Output the [x, y] coordinate of the center of the cell containing the given text.  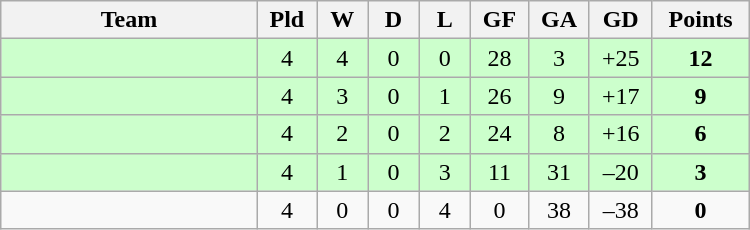
Pld [287, 20]
+16 [620, 134]
+17 [620, 96]
31 [560, 172]
+25 [620, 58]
11 [499, 172]
GF [499, 20]
GA [560, 20]
28 [499, 58]
GD [620, 20]
D [394, 20]
38 [560, 210]
12 [700, 58]
–20 [620, 172]
–38 [620, 210]
24 [499, 134]
6 [700, 134]
26 [499, 96]
W [342, 20]
Points [700, 20]
8 [560, 134]
L [444, 20]
Team [129, 20]
